Capture the cell that displays the provided text and extract its [x, y] central coordinate. 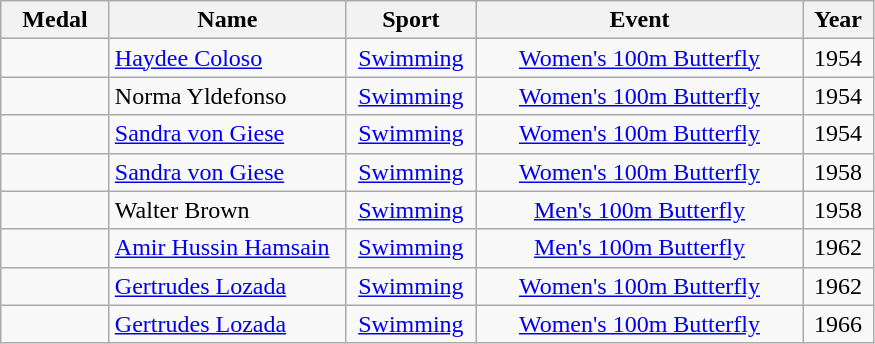
Amir Hussin Hamsain [227, 248]
Name [227, 20]
Haydee Coloso [227, 58]
Walter Brown [227, 210]
Medal [56, 20]
1966 [838, 324]
Event [639, 20]
Sport [410, 20]
Norma Yldefonso [227, 96]
Year [838, 20]
